Provide the (X, Y) coordinate of the cell's center where the given text is located.  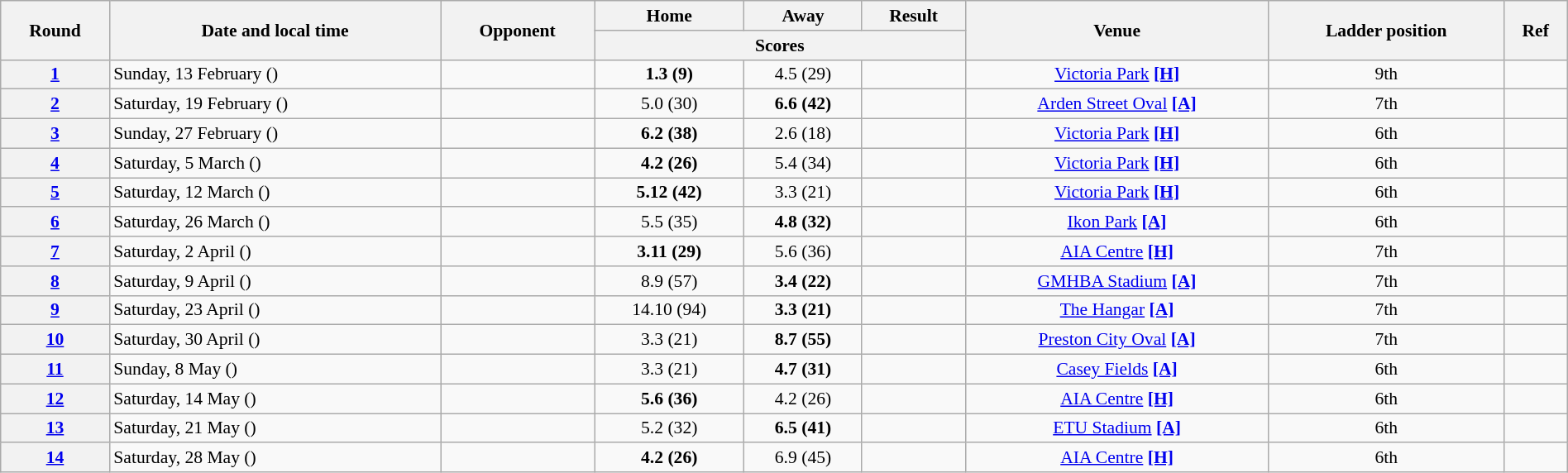
9 (55, 310)
Saturday, 19 February () (275, 104)
2 (55, 104)
Result (913, 16)
Ladder position (1386, 30)
Scores (780, 45)
4 (55, 163)
8.7 (55) (803, 340)
Arden Street Oval [A] (1116, 104)
Saturday, 2 April () (275, 251)
8 (55, 281)
Saturday, 5 March () (275, 163)
8.9 (57) (670, 281)
Date and local time (275, 30)
Saturday, 9 April () (275, 281)
Saturday, 21 May () (275, 428)
13 (55, 428)
4.5 (29) (803, 74)
7 (55, 251)
Home (670, 16)
GMHBA Stadium [A] (1116, 281)
ETU Stadium [A] (1116, 428)
Sunday, 27 February () (275, 134)
6.9 (45) (803, 458)
Saturday, 12 March () (275, 193)
Venue (1116, 30)
Away (803, 16)
Saturday, 26 March () (275, 222)
14.10 (94) (670, 310)
12 (55, 399)
5 (55, 193)
Round (55, 30)
3.11 (29) (670, 251)
Preston City Oval [A] (1116, 340)
Saturday, 23 April () (275, 310)
Saturday, 28 May () (275, 458)
10 (55, 340)
6.5 (41) (803, 428)
Ref (1535, 30)
6.2 (38) (670, 134)
6.6 (42) (803, 104)
5.4 (34) (803, 163)
Opponent (518, 30)
3 (55, 134)
6 (55, 222)
Sunday, 13 February () (275, 74)
5.2 (32) (670, 428)
5.0 (30) (670, 104)
2.6 (18) (803, 134)
The Hangar [A] (1116, 310)
9th (1386, 74)
Ikon Park [A] (1116, 222)
Saturday, 14 May () (275, 399)
4.8 (32) (803, 222)
1.3 (9) (670, 74)
14 (55, 458)
4.7 (31) (803, 370)
5.5 (35) (670, 222)
1 (55, 74)
Sunday, 8 May () (275, 370)
5.12 (42) (670, 193)
Casey Fields [A] (1116, 370)
Saturday, 30 April () (275, 340)
11 (55, 370)
3.4 (22) (803, 281)
